Return the [x, y] coordinate for the center point of the cell that contains the specified text.  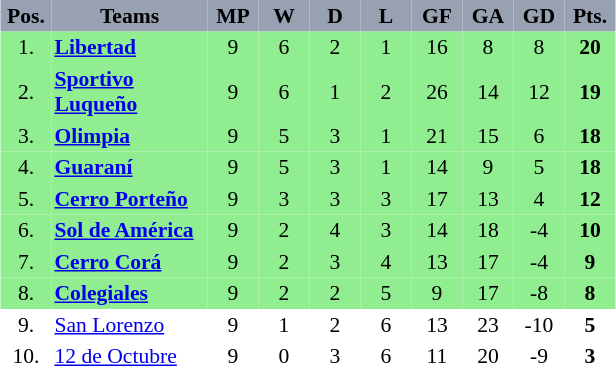
Sportivo Luqueño [130, 92]
2. [26, 92]
7. [26, 262]
Pts. [590, 16]
Cerro Corá [130, 262]
6. [26, 230]
9. [26, 325]
1. [26, 48]
Olimpia [130, 136]
Cerro Porteño [130, 199]
GA [488, 16]
23 [488, 325]
21 [438, 136]
-8 [540, 294]
Libertad [130, 48]
3. [26, 136]
D [336, 16]
16 [438, 48]
4. [26, 168]
8. [26, 294]
26 [438, 92]
W [284, 16]
MP [234, 16]
10 [590, 230]
Sol de América [130, 230]
Pos. [26, 16]
15 [488, 136]
Colegiales [130, 294]
San Lorenzo [130, 325]
L [386, 16]
20 [590, 48]
GF [438, 16]
Guaraní [130, 168]
GD [540, 16]
Teams [130, 16]
19 [590, 92]
-10 [540, 325]
5. [26, 199]
